Capture the cell that displays the provided text and extract its [X, Y] central coordinate. 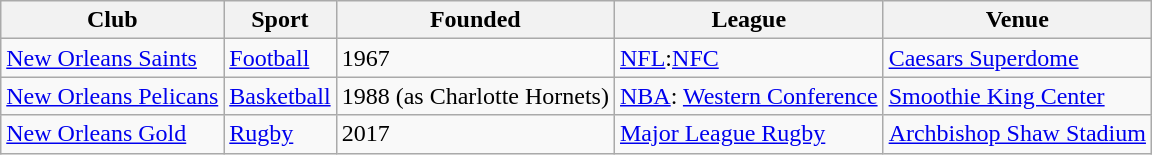
Founded [475, 20]
Caesars Superdome [1017, 58]
Rugby [280, 134]
League [748, 20]
Venue [1017, 20]
1988 (as Charlotte Hornets) [475, 96]
New Orleans Saints [112, 58]
Basketball [280, 96]
Smoothie King Center [1017, 96]
NFL:NFC [748, 58]
Archbishop Shaw Stadium [1017, 134]
NBA: Western Conference [748, 96]
Sport [280, 20]
1967 [475, 58]
Major League Rugby [748, 134]
2017 [475, 134]
New Orleans Gold [112, 134]
Club [112, 20]
Football [280, 58]
New Orleans Pelicans [112, 96]
